Identify which cell holds the provided text, then report its [x, y] central coordinate. 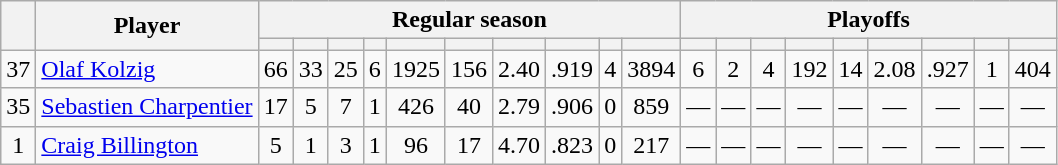
3894 [652, 69]
859 [652, 107]
.927 [948, 69]
1925 [416, 69]
2.08 [894, 69]
Player [147, 26]
Playoffs [869, 20]
3 [346, 145]
Olaf Kolzig [147, 69]
426 [416, 107]
2 [734, 69]
Regular season [470, 20]
192 [810, 69]
.823 [572, 145]
2.40 [520, 69]
35 [18, 107]
4.70 [520, 145]
37 [18, 69]
40 [468, 107]
33 [310, 69]
404 [1032, 69]
217 [652, 145]
66 [276, 69]
7 [346, 107]
.906 [572, 107]
25 [346, 69]
2.79 [520, 107]
.919 [572, 69]
96 [416, 145]
Sebastien Charpentier [147, 107]
Craig Billington [147, 145]
14 [850, 69]
156 [468, 69]
